Identify which cell holds the provided text, then report its [x, y] central coordinate. 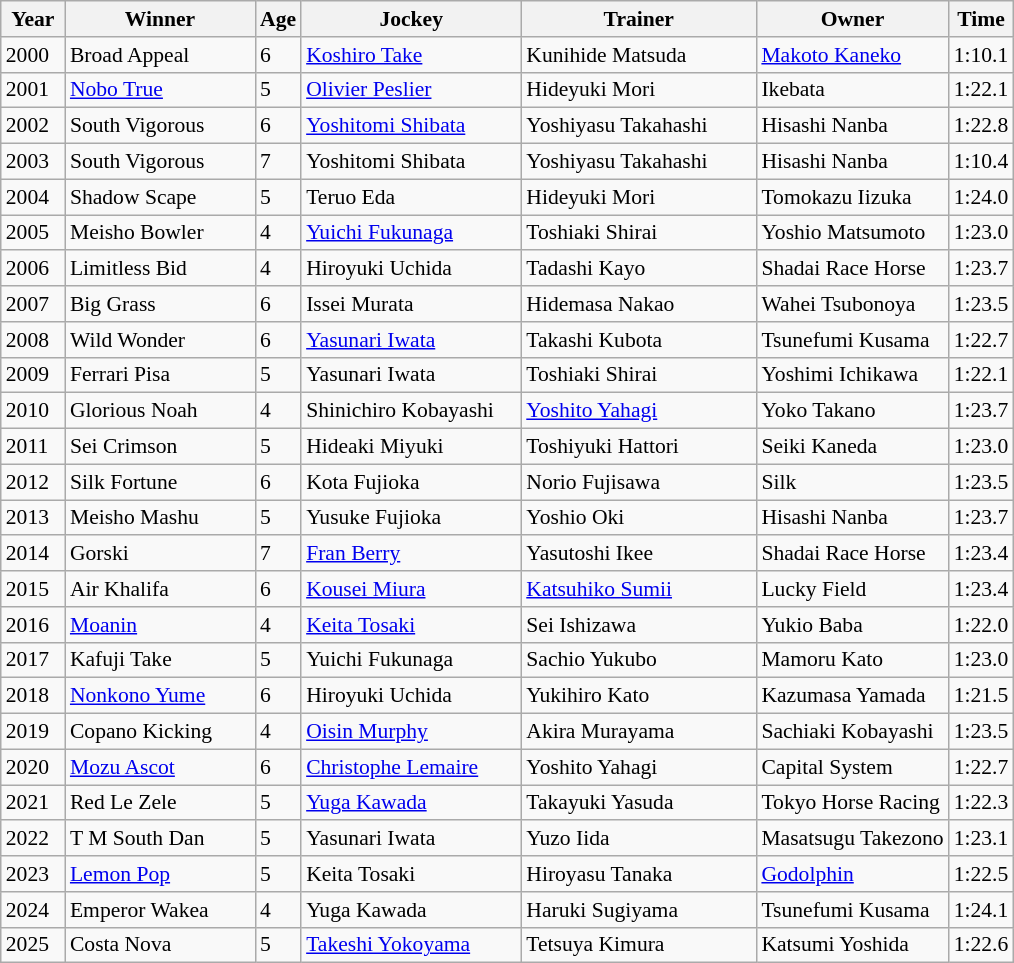
2023 [33, 874]
Kousei Miura [411, 589]
Toshiyuki Hattori [638, 447]
Ferrari Pisa [160, 375]
2016 [33, 625]
1:10.1 [982, 55]
Hideaki Miyuki [411, 447]
Haruki Sugiyama [638, 910]
Masatsugu Takezono [852, 839]
Yukio Baba [852, 625]
Owner [852, 19]
2013 [33, 518]
1:22.8 [982, 126]
2002 [33, 126]
Shinichiro Kobayashi [411, 411]
Lemon Pop [160, 874]
Norio Fujisawa [638, 482]
Seiki Kaneda [852, 447]
Broad Appeal [160, 55]
2006 [33, 269]
Nonkono Yume [160, 696]
2012 [33, 482]
Oisin Murphy [411, 732]
Fran Berry [411, 554]
2015 [33, 589]
1:24.0 [982, 197]
Godolphin [852, 874]
1:23.1 [982, 839]
1:21.5 [982, 696]
1:22.5 [982, 874]
Nobo True [160, 90]
Tomokazu Iizuka [852, 197]
2001 [33, 90]
Glorious Noah [160, 411]
Copano Kicking [160, 732]
Meisho Mashu [160, 518]
Time [982, 19]
Mamoru Kato [852, 660]
Shadow Scape [160, 197]
Tetsuya Kimura [638, 945]
T M South Dan [160, 839]
2025 [33, 945]
Meisho Bowler [160, 233]
1:22.6 [982, 945]
Yuzo Iida [638, 839]
Winner [160, 19]
Akira Murayama [638, 732]
Moanin [160, 625]
2018 [33, 696]
Ikebata [852, 90]
Koshiro Take [411, 55]
Capital System [852, 767]
2024 [33, 910]
Kafuji Take [160, 660]
Makoto Kaneko [852, 55]
Yoko Takano [852, 411]
2011 [33, 447]
Katsuhiko Sumii [638, 589]
Silk Fortune [160, 482]
Yasutoshi Ikee [638, 554]
2009 [33, 375]
Silk [852, 482]
Big Grass [160, 304]
Takeshi Yokoyama [411, 945]
2003 [33, 162]
Yoshio Oki [638, 518]
Yukihiro Kato [638, 696]
Emperor Wakea [160, 910]
1:24.1 [982, 910]
Olivier Peslier [411, 90]
2021 [33, 803]
Sei Crimson [160, 447]
Red Le Zele [160, 803]
Kunihide Matsuda [638, 55]
Issei Murata [411, 304]
2000 [33, 55]
Christophe Lemaire [411, 767]
Katsumi Yoshida [852, 945]
Yoshio Matsumoto [852, 233]
Tadashi Kayo [638, 269]
Gorski [160, 554]
2010 [33, 411]
Jockey [411, 19]
Hidemasa Nakao [638, 304]
2014 [33, 554]
Yusuke Fujioka [411, 518]
Trainer [638, 19]
2022 [33, 839]
Kazumasa Yamada [852, 696]
Hiroyasu Tanaka [638, 874]
Lucky Field [852, 589]
Kota Fujioka [411, 482]
Year [33, 19]
Limitless Bid [160, 269]
Tokyo Horse Racing [852, 803]
Takashi Kubota [638, 340]
2019 [33, 732]
1:22.3 [982, 803]
Yoshimi Ichikawa [852, 375]
2004 [33, 197]
Wild Wonder [160, 340]
Age [278, 19]
Takayuki Yasuda [638, 803]
2007 [33, 304]
Sei Ishizawa [638, 625]
Wahei Tsubonoya [852, 304]
2005 [33, 233]
Sachio Yukubo [638, 660]
Costa Nova [160, 945]
Mozu Ascot [160, 767]
Sachiaki Kobayashi [852, 732]
1:10.4 [982, 162]
2008 [33, 340]
Air Khalifa [160, 589]
1:22.0 [982, 625]
2017 [33, 660]
2020 [33, 767]
Teruo Eda [411, 197]
